Return (X, Y) of the center of cell containing provided text 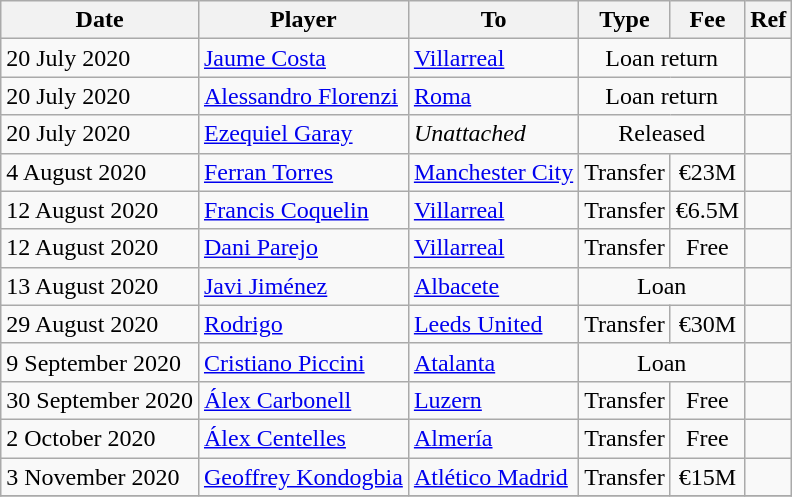
Atlético Madrid (493, 477)
29 August 2020 (100, 324)
Javi Jiménez (303, 286)
13 August 2020 (100, 286)
Francis Coquelin (303, 210)
€23M (707, 172)
Ferran Torres (303, 172)
Albacete (493, 286)
Unattached (493, 134)
Manchester City (493, 172)
4 August 2020 (100, 172)
Date (100, 20)
Released (662, 134)
3 November 2020 (100, 477)
Rodrigo (303, 324)
Geoffrey Kondogbia (303, 477)
Luzern (493, 400)
Roma (493, 96)
Atalanta (493, 362)
€15M (707, 477)
9 September 2020 (100, 362)
Álex Centelles (303, 438)
2 October 2020 (100, 438)
Cristiano Piccini (303, 362)
Almería (493, 438)
Leeds United (493, 324)
Dani Parejo (303, 248)
Ref (768, 20)
Jaume Costa (303, 58)
€30M (707, 324)
€6.5M (707, 210)
Type (625, 20)
Player (303, 20)
30 September 2020 (100, 400)
Fee (707, 20)
Álex Carbonell (303, 400)
Ezequiel Garay (303, 134)
Alessandro Florenzi (303, 96)
To (493, 20)
